Determine the [x, y] coordinate at the center of the cell enclosing the given text.  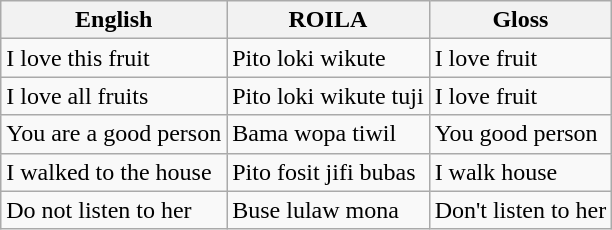
ROILA [328, 20]
You good person [520, 134]
I walk house [520, 172]
Buse lulaw mona [328, 210]
English [114, 20]
Bama wopa tiwil [328, 134]
Don't listen to her [520, 210]
Gloss [520, 20]
Pito fosit jifi bubas [328, 172]
I walked to the house [114, 172]
Pito loki wikute tuji [328, 96]
You are a good person [114, 134]
I love this fruit [114, 58]
Do not listen to her [114, 210]
I love all fruits [114, 96]
Pito loki wikute [328, 58]
